Find where the given text appears and provide that cell's center as (X, Y) coordinate. 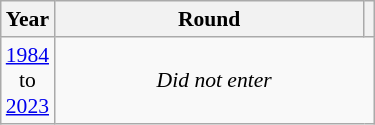
Round (209, 19)
1984to2023 (28, 80)
Year (28, 19)
Did not enter (214, 80)
